Identify which cell holds the provided text, then report its (x, y) central coordinate. 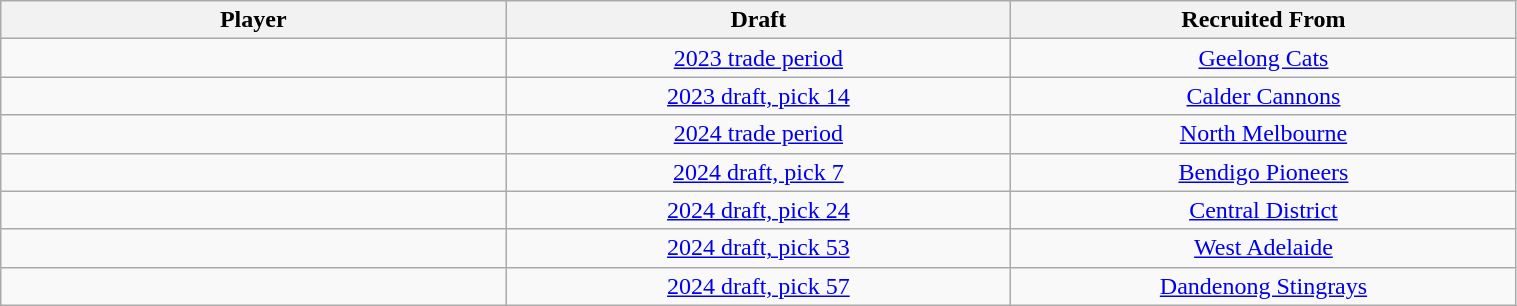
2024 draft, pick 7 (758, 172)
2024 draft, pick 57 (758, 286)
2023 draft, pick 14 (758, 96)
2023 trade period (758, 58)
2024 trade period (758, 134)
2024 draft, pick 24 (758, 210)
2024 draft, pick 53 (758, 248)
Calder Cannons (1264, 96)
Recruited From (1264, 20)
Draft (758, 20)
Geelong Cats (1264, 58)
West Adelaide (1264, 248)
Central District (1264, 210)
Dandenong Stingrays (1264, 286)
Player (254, 20)
Bendigo Pioneers (1264, 172)
North Melbourne (1264, 134)
